For the text-containing cell, return its midpoint in (X, Y) coordinate format. 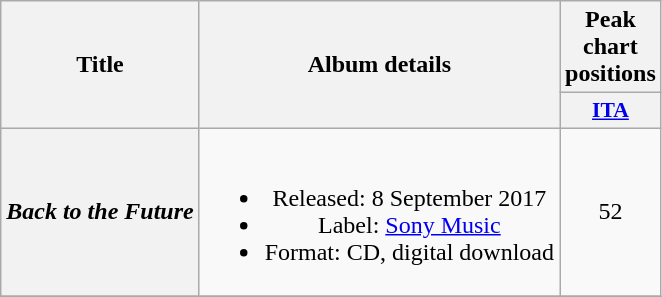
ITA (611, 111)
Peak chart positions (611, 47)
Released: 8 September 2017Label: Sony MusicFormat: CD, digital download (379, 212)
Title (100, 65)
52 (611, 212)
Back to the Future (100, 212)
Album details (379, 65)
